Return [x, y] of the center of cell containing provided text 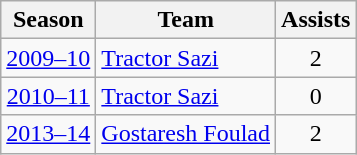
2010–11 [48, 96]
Season [48, 20]
Team [186, 20]
0 [316, 96]
2009–10 [48, 58]
2013–14 [48, 134]
Assists [316, 20]
Gostaresh Foulad [186, 134]
